For the text-containing cell, return its midpoint in [X, Y] coordinate format. 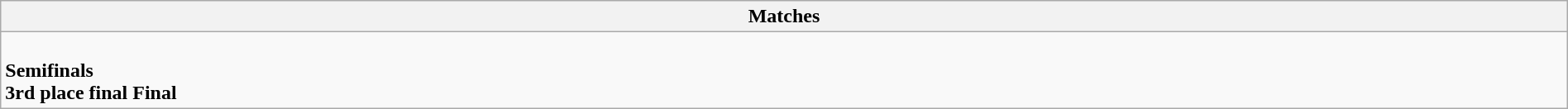
Semifinals 3rd place final Final [784, 70]
Matches [784, 17]
